Extract the (X, Y) coordinate from the center of the cell holding the provided text.  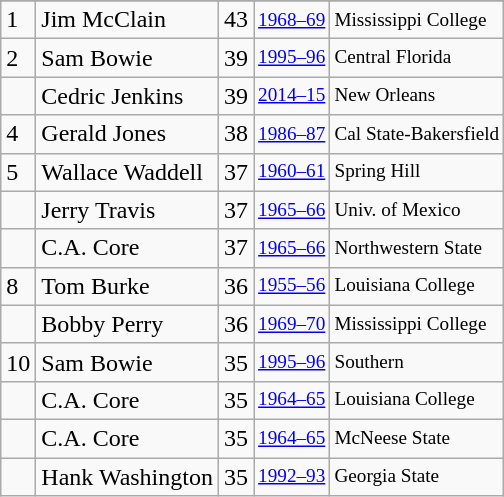
New Orleans (417, 96)
1968–69 (292, 20)
8 (18, 286)
4 (18, 134)
Georgia State (417, 477)
Central Florida (417, 58)
2 (18, 58)
1 (18, 20)
Cal State-Bakersfield (417, 134)
2014–15 (292, 96)
43 (236, 20)
Cedric Jenkins (128, 96)
Wallace Waddell (128, 172)
Northwestern State (417, 248)
Jim McClain (128, 20)
1955–56 (292, 286)
McNeese State (417, 438)
1992–93 (292, 477)
Spring Hill (417, 172)
1960–61 (292, 172)
Hank Washington (128, 477)
1986–87 (292, 134)
Jerry Travis (128, 210)
Univ. of Mexico (417, 210)
5 (18, 172)
10 (18, 362)
Southern (417, 362)
1969–70 (292, 324)
Tom Burke (128, 286)
Gerald Jones (128, 134)
Bobby Perry (128, 324)
38 (236, 134)
